Output the (x, y) coordinate of the center of the cell containing the given text.  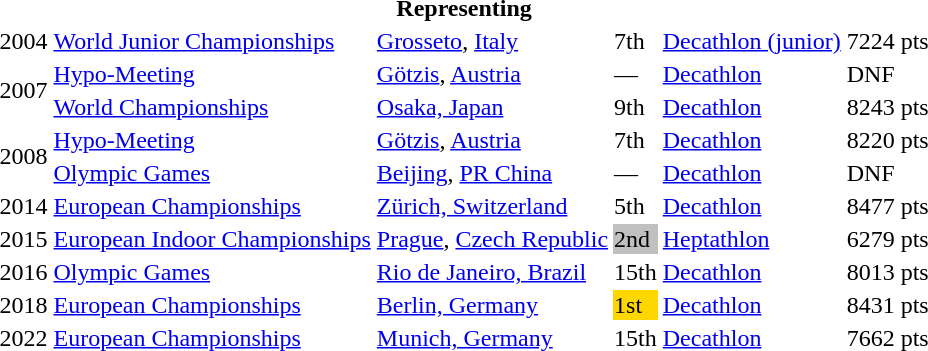
European Indoor Championships (212, 239)
Zürich, Switzerland (492, 206)
5th (636, 206)
Osaka, Japan (492, 107)
Heptathlon (752, 239)
World Junior Championships (212, 41)
1st (636, 305)
9th (636, 107)
15th (636, 272)
World Championships (212, 107)
Decathlon (junior) (752, 41)
Grosseto, Italy (492, 41)
Beijing, PR China (492, 173)
Berlin, Germany (492, 305)
Rio de Janeiro, Brazil (492, 272)
2nd (636, 239)
Prague, Czech Republic (492, 239)
